Provide the [x, y] coordinate of the cell's center where the given text is located.  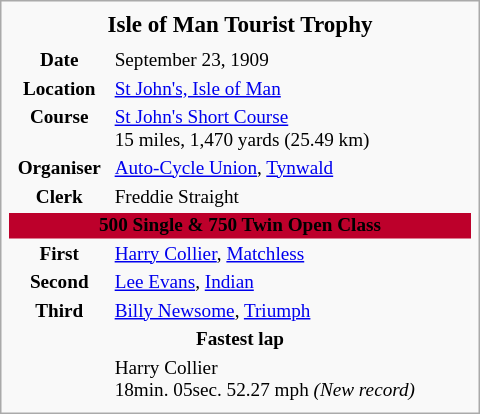
Clerk [59, 197]
Fastest lap [240, 339]
Lee Evans, Indian [292, 282]
Organiser [59, 168]
Billy Newsome, Triumph [292, 311]
Location [59, 89]
Auto-Cycle Union, Tynwald [292, 168]
Freddie Straight [292, 197]
Third [59, 311]
500 Single & 750 Twin Open Class [240, 225]
Date [59, 60]
Course [59, 128]
St John's Short Course 15 miles, 1,470 yards (25.49 km) [292, 128]
Isle of Man Tourist Trophy [240, 23]
St John's, Isle of Man [292, 89]
September 23, 1909 [292, 60]
First [59, 254]
Harry Collier 18min. 05sec. 52.27 mph (New record) [292, 379]
Second [59, 282]
Harry Collier, Matchless [292, 254]
